Capture the cell that displays the provided text and extract its (X, Y) central coordinate. 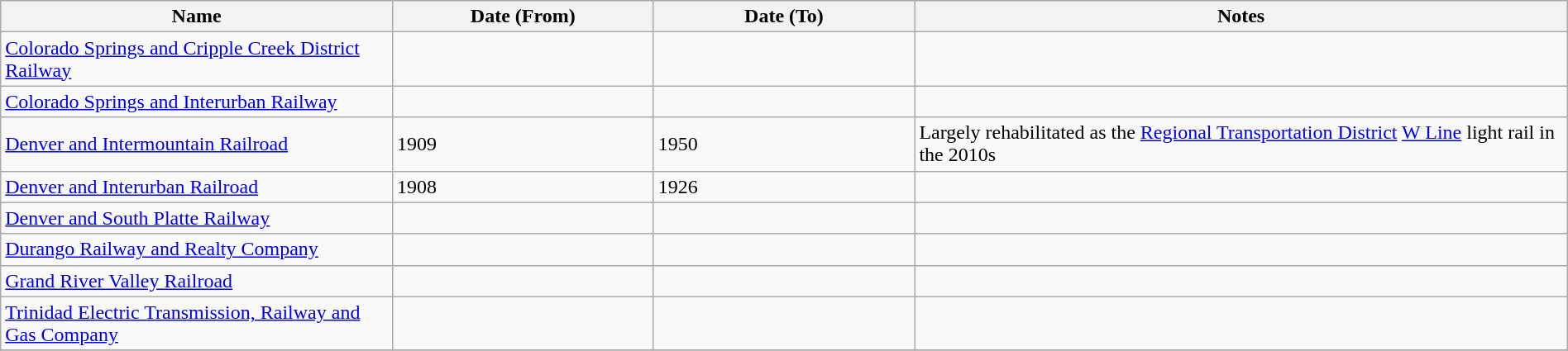
Denver and South Platte Railway (197, 218)
Largely rehabilitated as the Regional Transportation District W Line light rail in the 2010s (1241, 144)
Grand River Valley Railroad (197, 281)
Colorado Springs and Interurban Railway (197, 102)
1950 (784, 144)
Durango Railway and Realty Company (197, 249)
Denver and Interurban Railroad (197, 187)
Date (To) (784, 17)
1909 (523, 144)
Name (197, 17)
Notes (1241, 17)
Trinidad Electric Transmission, Railway and Gas Company (197, 324)
1926 (784, 187)
1908 (523, 187)
Denver and Intermountain Railroad (197, 144)
Date (From) (523, 17)
Colorado Springs and Cripple Creek District Railway (197, 59)
